Capture the cell that displays the provided text and extract its [X, Y] central coordinate. 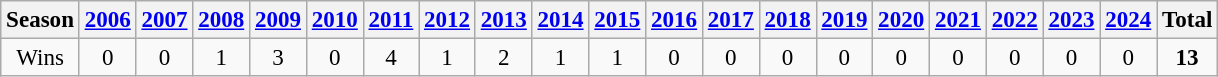
2021 [958, 20]
2012 [448, 20]
Season [40, 20]
2020 [902, 20]
2016 [674, 20]
2009 [278, 20]
2023 [1072, 20]
Total [1188, 20]
3 [278, 58]
2011 [391, 20]
2022 [1014, 20]
2019 [844, 20]
2 [504, 58]
2014 [560, 20]
2013 [504, 20]
2007 [164, 20]
Wins [40, 58]
2006 [108, 20]
2018 [788, 20]
2008 [222, 20]
2024 [1128, 20]
2017 [730, 20]
4 [391, 58]
13 [1188, 58]
2015 [618, 20]
2010 [334, 20]
